Locate the cell with the specified text and output its (X, Y) center coordinate. 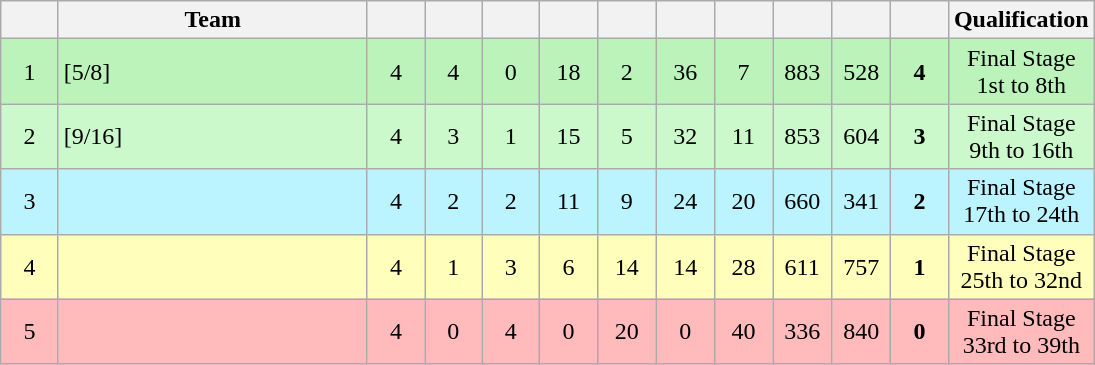
Final Stage 25th to 32nd (1021, 266)
Final Stage 1st to 8th (1021, 72)
757 (862, 266)
7 (743, 72)
[5/8] (212, 72)
24 (685, 202)
36 (685, 72)
28 (743, 266)
611 (802, 266)
32 (685, 136)
Qualification (1021, 20)
Final Stage 17th to 24th (1021, 202)
Final Stage 9th to 16th (1021, 136)
Final Stage 33rd to 39th (1021, 332)
40 (743, 332)
18 (568, 72)
15 (568, 136)
[9/16] (212, 136)
660 (802, 202)
336 (802, 332)
341 (862, 202)
528 (862, 72)
9 (627, 202)
604 (862, 136)
883 (802, 72)
840 (862, 332)
Team (212, 20)
853 (802, 136)
6 (568, 266)
